Return (x, y) of the center of cell containing provided text 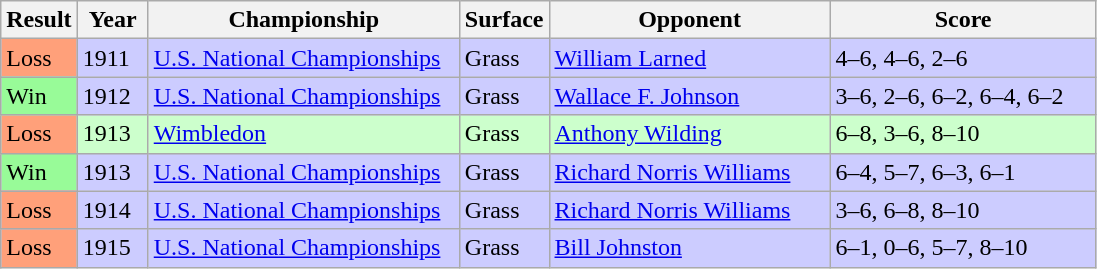
Anthony Wilding (690, 134)
Wimbledon (304, 134)
1911 (112, 58)
Bill Johnston (690, 248)
Score (963, 20)
6–4, 5–7, 6–3, 6–1 (963, 172)
3–6, 2–6, 6–2, 6–4, 6–2 (963, 96)
6–1, 0–6, 5–7, 8–10 (963, 248)
1915 (112, 248)
William Larned (690, 58)
1914 (112, 210)
Result (39, 20)
6–8, 3–6, 8–10 (963, 134)
Surface (504, 20)
Opponent (690, 20)
Wallace F. Johnson (690, 96)
1912 (112, 96)
4–6, 4–6, 2–6 (963, 58)
Year (112, 20)
Championship (304, 20)
3–6, 6–8, 8–10 (963, 210)
